Scan for the cell matching the given text and deliver its [x, y] coordinate at center. 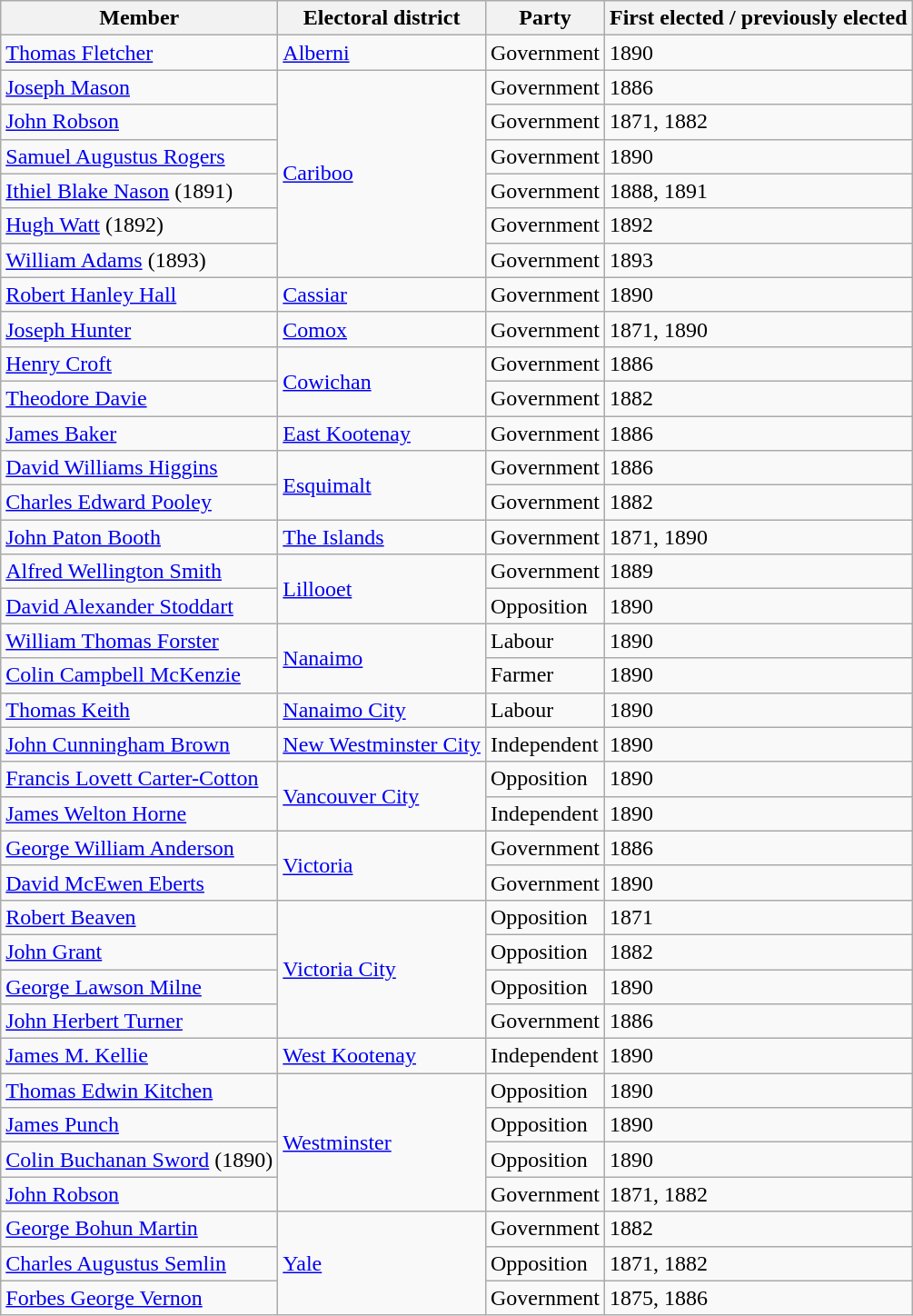
Forbes George Vernon [140, 1298]
Electoral district [382, 18]
West Kootenay [382, 1056]
Member [140, 18]
Theodore Davie [140, 398]
Thomas Keith [140, 710]
David Williams Higgins [140, 468]
1888, 1891 [759, 191]
Westminster [382, 1142]
Thomas Edwin Kitchen [140, 1091]
Hugh Watt (1892) [140, 225]
1889 [759, 572]
1892 [759, 225]
Alberni [382, 53]
Yale [382, 1263]
Ithiel Blake Nason (1891) [140, 191]
Colin Buchanan Sword (1890) [140, 1160]
Alfred Wellington Smith [140, 572]
James Baker [140, 434]
James M. Kellie [140, 1056]
William Thomas Forster [140, 641]
David McEwen Eberts [140, 882]
East Kootenay [382, 434]
Lillooet [382, 589]
John Grant [140, 952]
Joseph Hunter [140, 329]
Vancouver City [382, 796]
James Punch [140, 1125]
William Adams (1893) [140, 260]
Farmer [545, 675]
Samuel Augustus Rogers [140, 156]
Robert Beaven [140, 917]
Thomas Fletcher [140, 53]
The Islands [382, 537]
1875, 1886 [759, 1298]
Cowichan [382, 381]
Party [545, 18]
John Cunningham Brown [140, 744]
Comox [382, 329]
George William Anderson [140, 848]
Henry Croft [140, 364]
David Alexander Stoddart [140, 606]
Nanaimo [382, 658]
John Herbert Turner [140, 1022]
Robert Hanley Hall [140, 294]
George Bohun Martin [140, 1229]
Francis Lovett Carter-Cotton [140, 779]
Esquimalt [382, 485]
Victoria City [382, 969]
Cariboo [382, 174]
New Westminster City [382, 744]
John Paton Booth [140, 537]
Joseph Mason [140, 87]
Cassiar [382, 294]
George Lawson Milne [140, 986]
1893 [759, 260]
Charles Edward Pooley [140, 503]
Victoria [382, 865]
Charles Augustus Semlin [140, 1263]
Colin Campbell McKenzie [140, 675]
1871 [759, 917]
Nanaimo City [382, 710]
First elected / previously elected [759, 18]
James Welton Horne [140, 813]
